Output the [x, y] coordinate of the center of the cell containing the given text.  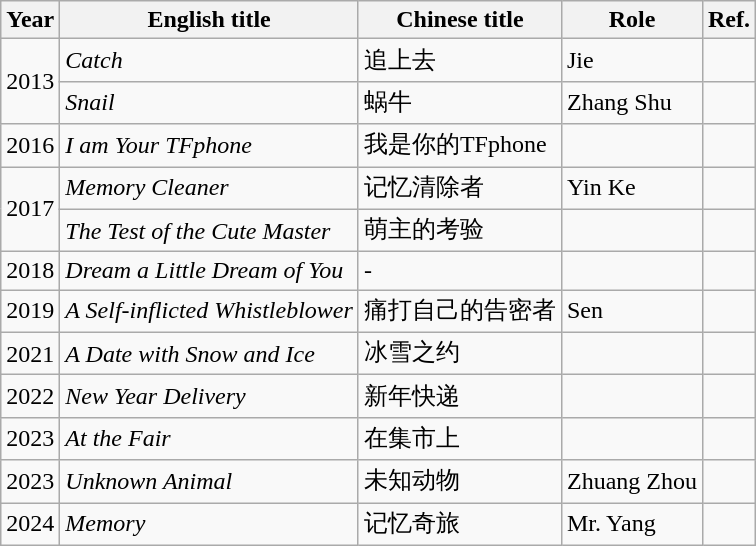
A Self-inflicted Whistleblower [210, 312]
Jie [632, 60]
I am Your TFphone [210, 146]
Snail [210, 102]
Chinese title [460, 20]
萌主的考验 [460, 230]
2022 [30, 396]
2018 [30, 271]
Yin Ke [632, 188]
- [460, 271]
蜗牛 [460, 102]
记忆奇旅 [460, 524]
English title [210, 20]
Mr. Yang [632, 524]
The Test of the Cute Master [210, 230]
Zhang Shu [632, 102]
Dream a Little Dream of You [210, 271]
2024 [30, 524]
追上去 [460, 60]
New Year Delivery [210, 396]
记忆清除者 [460, 188]
痛打自己的告密者 [460, 312]
2013 [30, 82]
在集市上 [460, 438]
2019 [30, 312]
Memory [210, 524]
Role [632, 20]
2021 [30, 354]
我是你的TFphone [460, 146]
Year [30, 20]
2016 [30, 146]
新年快递 [460, 396]
At the Fair [210, 438]
2017 [30, 208]
Unknown Animal [210, 482]
Ref. [728, 20]
Sen [632, 312]
Catch [210, 60]
Memory Cleaner [210, 188]
冰雪之约 [460, 354]
未知动物 [460, 482]
A Date with Snow and Ice [210, 354]
Zhuang Zhou [632, 482]
